Identify which cell holds the provided text, then report its [x, y] central coordinate. 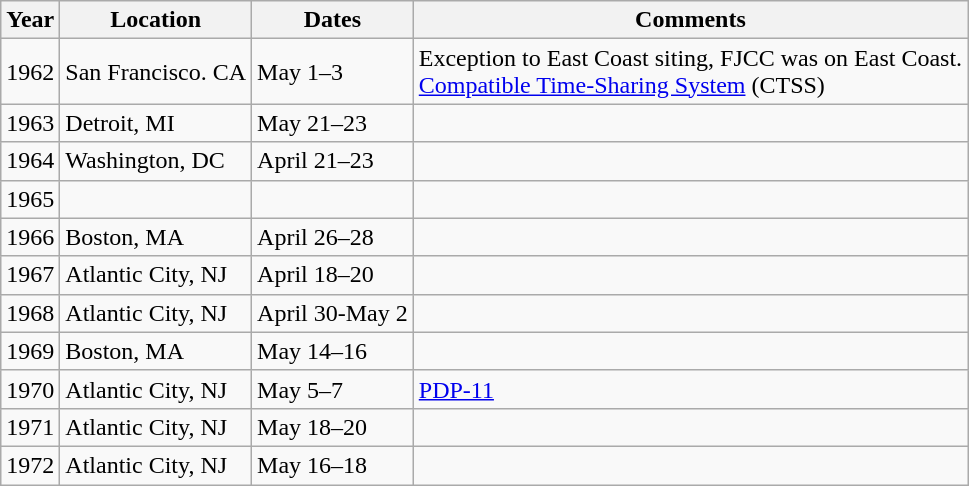
Washington, DC [156, 161]
Exception to East Coast siting, FJCC was on East Coast.Compatible Time-Sharing System (CTSS) [690, 72]
April 26–28 [333, 237]
May 21–23 [333, 123]
Location [156, 20]
1967 [30, 275]
Dates [333, 20]
PDP-11 [690, 389]
San Francisco. CA [156, 72]
May 16–18 [333, 465]
1964 [30, 161]
April 30-May 2 [333, 313]
May 5–7 [333, 389]
1966 [30, 237]
May 14–16 [333, 351]
1969 [30, 351]
May 18–20 [333, 427]
1970 [30, 389]
1963 [30, 123]
Detroit, MI [156, 123]
Comments [690, 20]
1965 [30, 199]
May 1–3 [333, 72]
April 21–23 [333, 161]
Year [30, 20]
1972 [30, 465]
1968 [30, 313]
1971 [30, 427]
1962 [30, 72]
April 18–20 [333, 275]
